Output the (X, Y) coordinate of the center of the cell containing the given text.  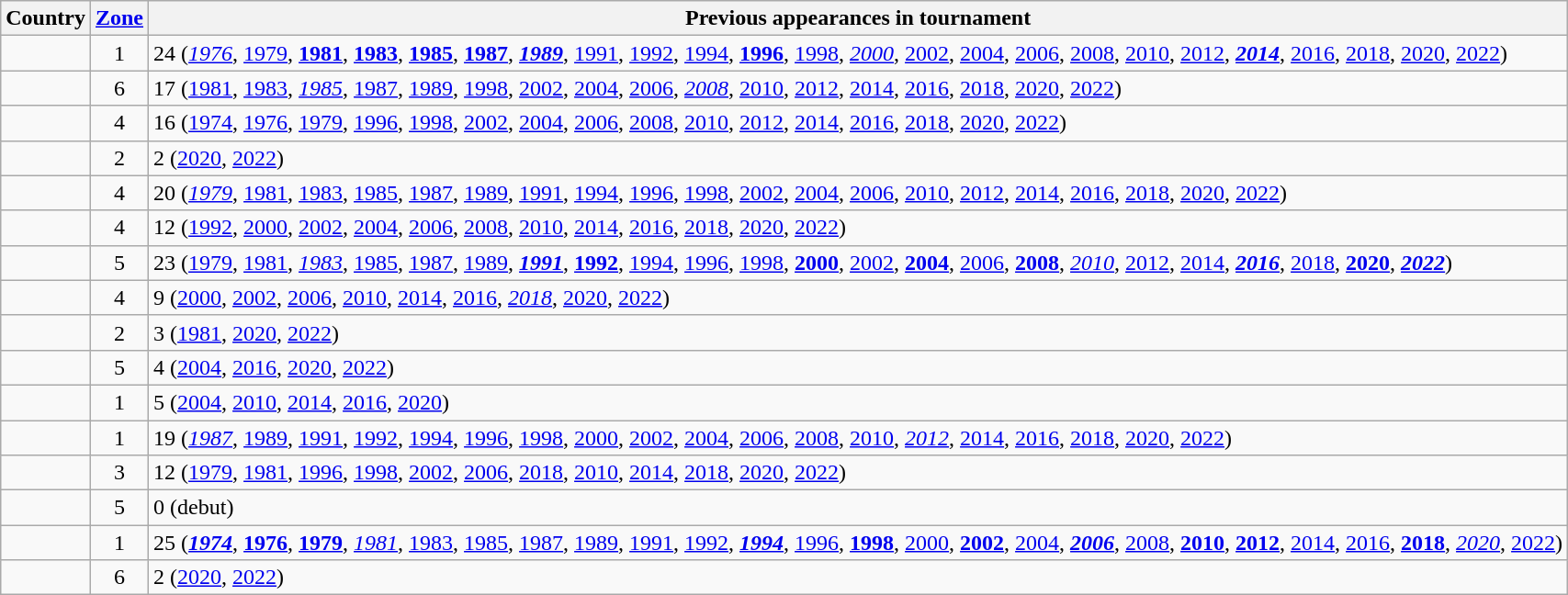
23 (1979, 1981, 1983, 1985, 1987, 1989, 1991, 1992, 1994, 1996, 1998, 2000, 2002, 2004, 2006, 2008, 2010, 2012, 2014, 2016, 2018, 2020, 2022) (858, 263)
20 (1979, 1981, 1983, 1985, 1987, 1989, 1991, 1994, 1996, 1998, 2002, 2004, 2006, 2010, 2012, 2014, 2016, 2018, 2020, 2022) (858, 193)
17 (1981, 1983, 1985, 1987, 1989, 1998, 2002, 2004, 2006, 2008, 2010, 2012, 2014, 2016, 2018, 2020, 2022) (858, 88)
4 (2004, 2016, 2020, 2022) (858, 367)
16 (1974, 1976, 1979, 1996, 1998, 2002, 2004, 2006, 2008, 2010, 2012, 2014, 2016, 2018, 2020, 2022) (858, 123)
0 (debut) (858, 508)
19 (1987, 1989, 1991, 1992, 1994, 1996, 1998, 2000, 2002, 2004, 2006, 2008, 2010, 2012, 2014, 2016, 2018, 2020, 2022) (858, 438)
9 (2000, 2002, 2006, 2010, 2014, 2016, 2018, 2020, 2022) (858, 297)
3 (1981, 2020, 2022) (858, 332)
Country (46, 18)
24 (1976, 1979, 1981, 1983, 1985, 1987, 1989, 1991, 1992, 1994, 1996, 1998, 2000, 2002, 2004, 2006, 2008, 2010, 2012, 2014, 2016, 2018, 2020, 2022) (858, 53)
3 (119, 473)
5 (2004, 2010, 2014, 2016, 2020) (858, 402)
12 (1979, 1981, 1996, 1998, 2002, 2006, 2018, 2010, 2014, 2018, 2020, 2022) (858, 473)
Zone (119, 18)
12 (1992, 2000, 2002, 2004, 2006, 2008, 2010, 2014, 2016, 2018, 2020, 2022) (858, 228)
Previous appearances in tournament (858, 18)
